Provide the (X, Y) coordinate of the cell's center where the given text is located.  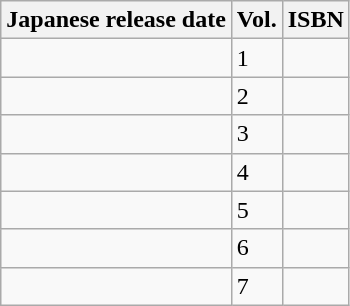
2 (256, 96)
7 (256, 286)
ISBN (316, 20)
Japanese release date (116, 20)
5 (256, 210)
4 (256, 172)
Vol. (256, 20)
6 (256, 248)
3 (256, 134)
1 (256, 58)
